For the text-containing cell, return its midpoint in [X, Y] coordinate format. 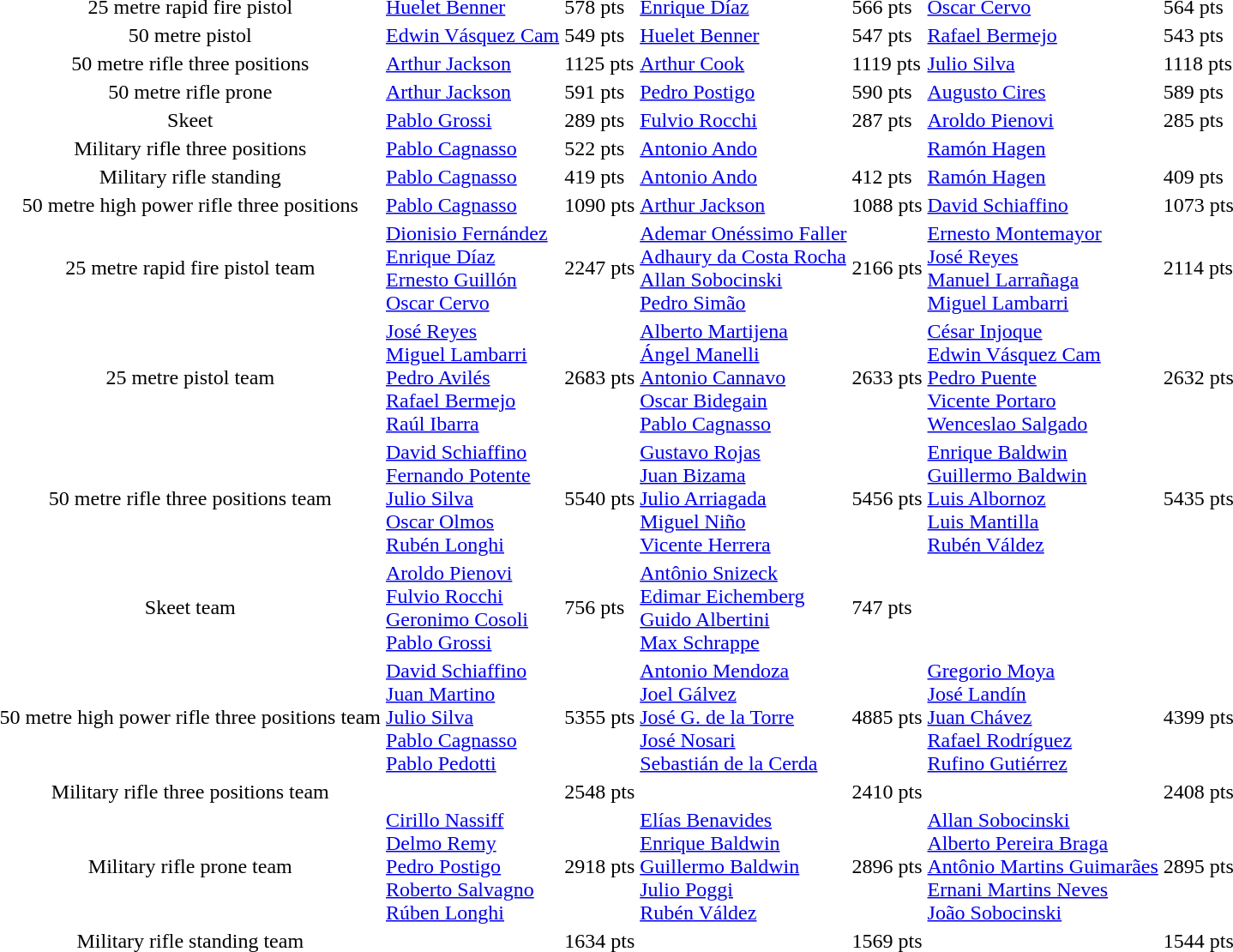
5540 pts [600, 498]
Aroldo Pienovi [1043, 120]
Ernesto Montemayor José Reyes Manuel Larrañaga Miguel Lambarri [1043, 268]
José Reyes Miguel Lambarri Pedro Avilés Rafael Bermejo Raúl Ibarra [473, 377]
5355 pts [600, 717]
Alberto Martijena Ángel Manelli Antonio Cannavo Oscar Bidegain Pablo Cagnasso [743, 377]
Huelet Benner [743, 35]
590 pts [887, 92]
Gustavo Rojas Juan Bizama Julio Arriagada Miguel Niño Vicente Herrera [743, 498]
Edwin Vásquez Cam [473, 35]
419 pts [600, 177]
Augusto Cires [1043, 92]
2918 pts [600, 866]
Ademar Onéssimo Faller Adhaury da Costa Rocha Allan Sobocinski Pedro Simão [743, 268]
5456 pts [887, 498]
289 pts [600, 120]
Elías Benavides Enrique Baldwin Guillermo Baldwin Julio Poggi Rubén Váldez [743, 866]
Rafael Bermejo [1043, 35]
591 pts [600, 92]
2410 pts [887, 792]
Fulvio Rocchi [743, 120]
1088 pts [887, 205]
412 pts [887, 177]
747 pts [887, 607]
287 pts [887, 120]
César Injoque Edwin Vásquez Cam Pedro Puente Vicente Portaro Wenceslao Salgado [1043, 377]
2683 pts [600, 377]
Antônio Snizeck Edimar Eichemberg Guido Albertini Max Schrappe [743, 607]
Cirillo Nassiff Delmo Remy Pedro Postigo Roberto Salvagno Rúben Longhi [473, 866]
Julio Silva [1043, 63]
1119 pts [887, 63]
Pedro Postigo [743, 92]
Aroldo Pienovi Fulvio Rocchi Geronimo Cosoli Pablo Grossi [473, 607]
4885 pts [887, 717]
Pablo Grossi [473, 120]
756 pts [600, 607]
2633 pts [887, 377]
2166 pts [887, 268]
547 pts [887, 35]
David Schiaffino [1043, 205]
Allan Sobocinski Alberto Pereira Braga Antônio Martins Guimarães Ernani Martins Neves João Sobocinski [1043, 866]
2896 pts [887, 866]
Arthur Cook [743, 63]
Gregorio Moya José Landín Juan Chávez Rafael Rodríguez Rufino Gutiérrez [1043, 717]
549 pts [600, 35]
Enrique Baldwin Guillermo Baldwin Luis Albornoz Luis Mantilla Rubén Váldez [1043, 498]
2548 pts [600, 792]
1090 pts [600, 205]
2247 pts [600, 268]
Antonio Mendoza Joel Gálvez José G. de la Torre José Nosari Sebastián de la Cerda [743, 717]
1125 pts [600, 63]
Dionisio Fernández Enrique Díaz Ernesto Guillón Oscar Cervo [473, 268]
David Schiaffino Fernando Potente Julio Silva Oscar Olmos Rubén Longhi [473, 498]
David Schiaffino Juan Martino Julio Silva Pablo Cagnasso Pablo Pedotti [473, 717]
522 pts [600, 148]
